Detect which cell encompasses the target text, then output its [X, Y] center coordinate. 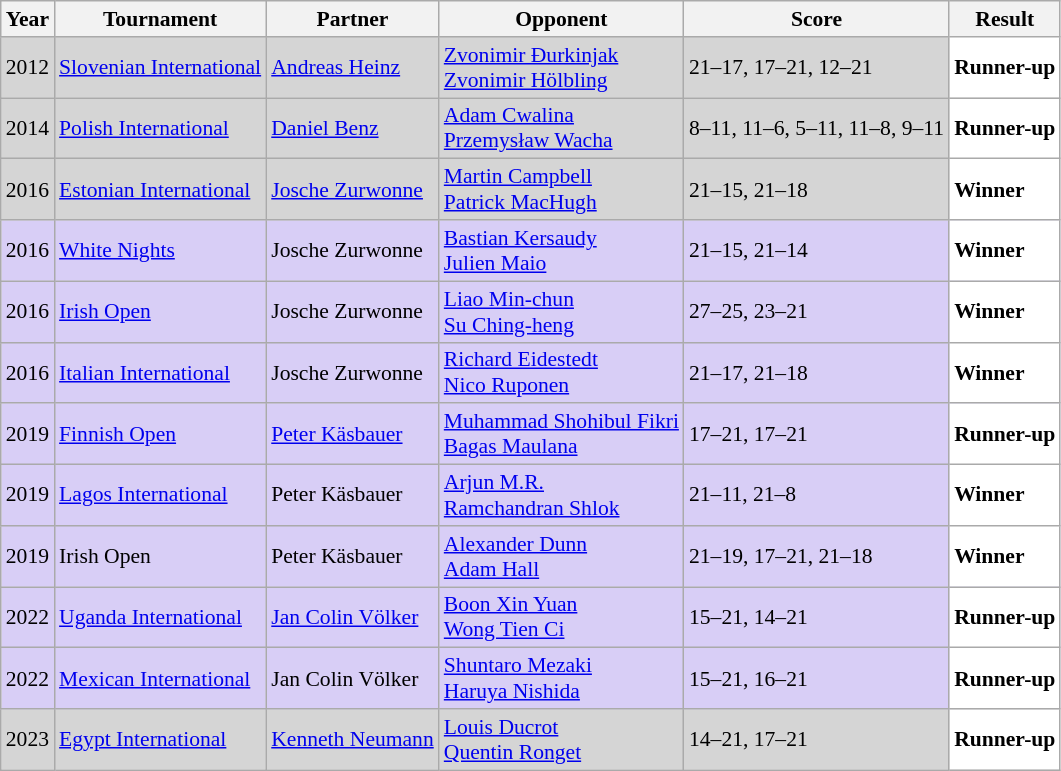
Bastian Kersaudy Julien Maio [562, 250]
8–11, 11–6, 5–11, 11–8, 9–11 [816, 128]
Polish International [160, 128]
Louis Ducrot Quentin Ronget [562, 740]
Richard Eidestedt Nico Ruponen [562, 372]
Liao Min-chun Su Ching-heng [562, 312]
Shuntaro Mezaki Haruya Nishida [562, 678]
2014 [28, 128]
Andreas Heinz [352, 68]
Result [1004, 19]
Partner [352, 19]
21–11, 21–8 [816, 496]
15–21, 16–21 [816, 678]
Year [28, 19]
Martin Campbell Patrick MacHugh [562, 190]
Lagos International [160, 496]
Italian International [160, 372]
Finnish Open [160, 434]
Zvonimir Đurkinjak Zvonimir Hölbling [562, 68]
Adam Cwalina Przemysław Wacha [562, 128]
2023 [28, 740]
Tournament [160, 19]
21–15, 21–18 [816, 190]
27–25, 23–21 [816, 312]
15–21, 14–21 [816, 618]
Uganda International [160, 618]
Muhammad Shohibul Fikri Bagas Maulana [562, 434]
Egypt International [160, 740]
Opponent [562, 19]
Estonian International [160, 190]
14–21, 17–21 [816, 740]
Mexican International [160, 678]
21–19, 17–21, 21–18 [816, 556]
21–17, 21–18 [816, 372]
21–15, 21–14 [816, 250]
Kenneth Neumann [352, 740]
Slovenian International [160, 68]
Arjun M.R. Ramchandran Shlok [562, 496]
Score [816, 19]
Boon Xin Yuan Wong Tien Ci [562, 618]
2012 [28, 68]
17–21, 17–21 [816, 434]
21–17, 17–21, 12–21 [816, 68]
Alexander Dunn Adam Hall [562, 556]
Daniel Benz [352, 128]
White Nights [160, 250]
